Locate the cell with the specified text and output its [X, Y] center coordinate. 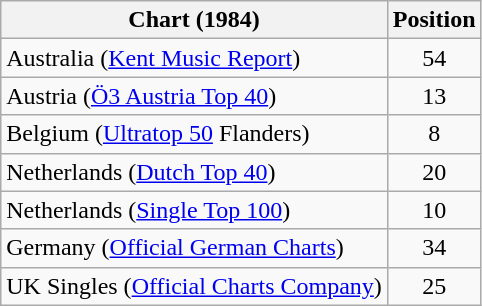
Germany (Official German Charts) [194, 248]
Austria (Ö3 Austria Top 40) [194, 96]
Netherlands (Single Top 100) [194, 210]
25 [434, 286]
34 [434, 248]
Belgium (Ultratop 50 Flanders) [194, 134]
10 [434, 210]
8 [434, 134]
20 [434, 172]
UK Singles (Official Charts Company) [194, 286]
Position [434, 20]
Netherlands (Dutch Top 40) [194, 172]
13 [434, 96]
54 [434, 58]
Australia (Kent Music Report) [194, 58]
Chart (1984) [194, 20]
